Determine the (X, Y) coordinate at the center of the cell enclosing the given text.  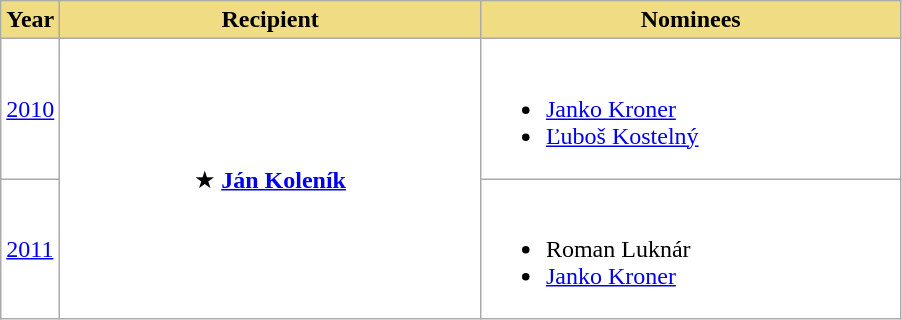
Roman LuknárJanko Kroner (690, 249)
Janko KronerĽuboš Kostelný (690, 109)
2010 (30, 109)
Recipient (270, 20)
★ Ján Koleník (270, 179)
Year (30, 20)
2011 (30, 249)
Nominees (690, 20)
